Search for the cell housing the specified text and yield its (X, Y) center coordinate. 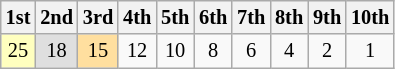
18 (56, 51)
2 (327, 51)
1 (370, 51)
15 (98, 51)
4 (289, 51)
10 (175, 51)
10th (370, 17)
3rd (98, 17)
1st (18, 17)
4th (137, 17)
8 (213, 51)
9th (327, 17)
25 (18, 51)
6th (213, 17)
5th (175, 17)
12 (137, 51)
8th (289, 17)
6 (251, 51)
7th (251, 17)
2nd (56, 17)
